Locate the cell with the specified text and output its (x, y) center coordinate. 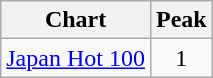
Chart (76, 20)
Peak (181, 20)
Japan Hot 100 (76, 58)
1 (181, 58)
